Identify which cell holds the provided text, then report its (X, Y) central coordinate. 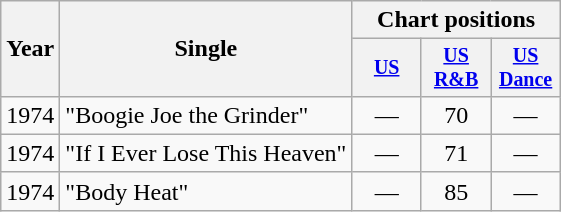
85 (456, 191)
Single (206, 49)
Year (30, 49)
USDance (526, 68)
"If I Ever Lose This Heaven" (206, 153)
71 (456, 153)
USR&B (456, 68)
Chart positions (456, 20)
"Boogie Joe the Grinder" (206, 115)
"Body Heat" (206, 191)
US (386, 68)
70 (456, 115)
